Return (x, y) of the center of cell containing provided text 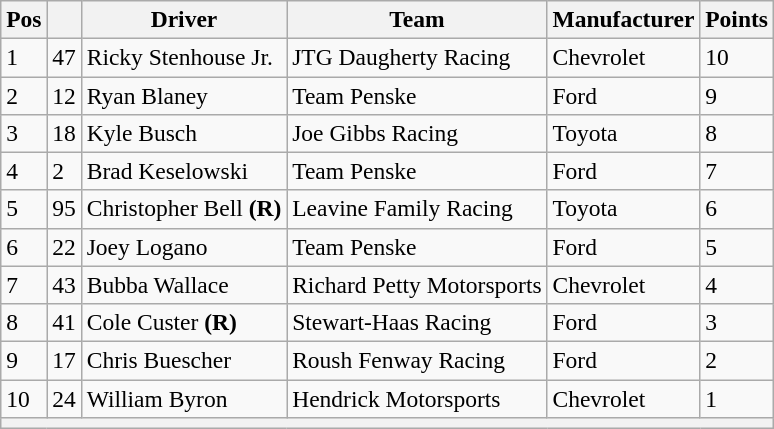
47 (64, 57)
Pos (24, 19)
43 (64, 285)
Ricky Stenhouse Jr. (184, 57)
95 (64, 209)
Cole Custer (R) (184, 322)
12 (64, 95)
Christopher Bell (R) (184, 209)
Chris Buescher (184, 360)
17 (64, 360)
Points (737, 19)
Joey Logano (184, 247)
22 (64, 247)
18 (64, 133)
Brad Keselowski (184, 171)
Team (417, 19)
Manufacturer (624, 19)
William Byron (184, 398)
41 (64, 322)
24 (64, 398)
Leavine Family Racing (417, 209)
Ryan Blaney (184, 95)
Richard Petty Motorsports (417, 285)
Kyle Busch (184, 133)
Bubba Wallace (184, 285)
Driver (184, 19)
Hendrick Motorsports (417, 398)
JTG Daugherty Racing (417, 57)
Stewart-Haas Racing (417, 322)
Joe Gibbs Racing (417, 133)
Roush Fenway Racing (417, 360)
